Find where the given text appears and provide that cell's center as [X, Y] coordinate. 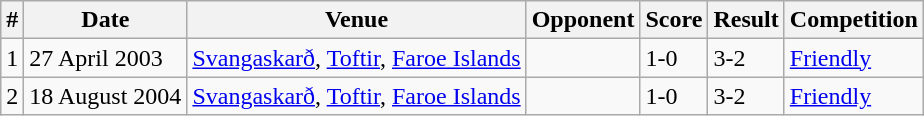
18 August 2004 [106, 96]
Score [674, 20]
Opponent [583, 20]
Date [106, 20]
Result [746, 20]
1 [12, 58]
# [12, 20]
Competition [854, 20]
2 [12, 96]
Venue [356, 20]
27 April 2003 [106, 58]
